Scan for the cell matching the given text and deliver its [X, Y] coordinate at center. 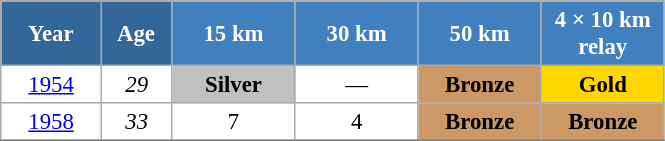
— [356, 85]
4 × 10 km relay [602, 34]
50 km [480, 34]
1954 [52, 85]
Age [136, 34]
1958 [52, 122]
Gold [602, 85]
Silver [234, 85]
15 km [234, 34]
Year [52, 34]
7 [234, 122]
29 [136, 85]
30 km [356, 34]
4 [356, 122]
33 [136, 122]
